Find where the given text appears and provide that cell's center as [x, y] coordinate. 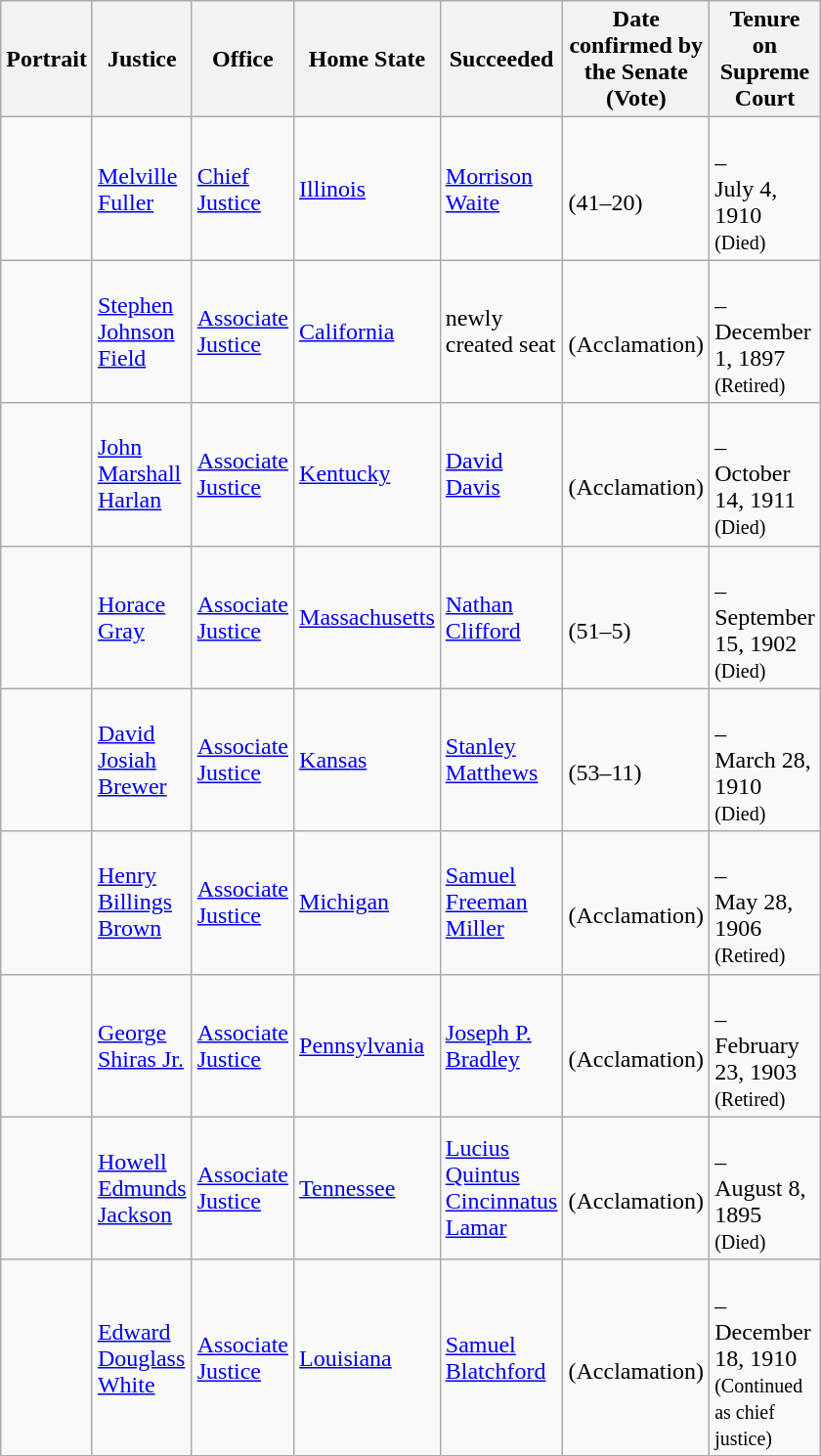
Samuel Freeman Miller [501, 903]
Edward Douglass White [142, 1357]
–July 4, 1910(Died) [765, 189]
George Shiras Jr. [142, 1045]
Melville Fuller [142, 189]
David Josiah Brewer [142, 760]
Henry Billings Brown [142, 903]
Office [242, 59]
–May 28, 1906(Retired) [765, 903]
newly created seat [501, 331]
Portrait [47, 59]
David Davis [501, 474]
(51–5) [636, 617]
California [367, 331]
–August 8, 1895(Died) [765, 1188]
John Marshall Harlan [142, 474]
Stanley Matthews [501, 760]
–February 23, 1903(Retired) [765, 1045]
Justice [142, 59]
–December 1, 1897(Retired) [765, 331]
Kentucky [367, 474]
Date confirmed by the Senate(Vote) [636, 59]
Massachusetts [367, 617]
–March 28, 1910(Died) [765, 760]
Chief Justice [242, 189]
–December 18, 1910(Continued as chief justice) [765, 1357]
Louisiana [367, 1357]
–October 14, 1911(Died) [765, 474]
Tenure on Supreme Court [765, 59]
(41–20) [636, 189]
Horace Gray [142, 617]
Joseph P. Bradley [501, 1045]
Samuel Blatchford [501, 1357]
Lucius Quintus Cincinnatus Lamar [501, 1188]
Pennsylvania [367, 1045]
Morrison Waite [501, 189]
–September 15, 1902(Died) [765, 617]
Michigan [367, 903]
Kansas [367, 760]
Nathan Clifford [501, 617]
(53–11) [636, 760]
Succeeded [501, 59]
Home State [367, 59]
Illinois [367, 189]
Stephen Johnson Field [142, 331]
Howell Edmunds Jackson [142, 1188]
Tennessee [367, 1188]
